Determine the [x, y] coordinate at the center of the cell enclosing the given text.  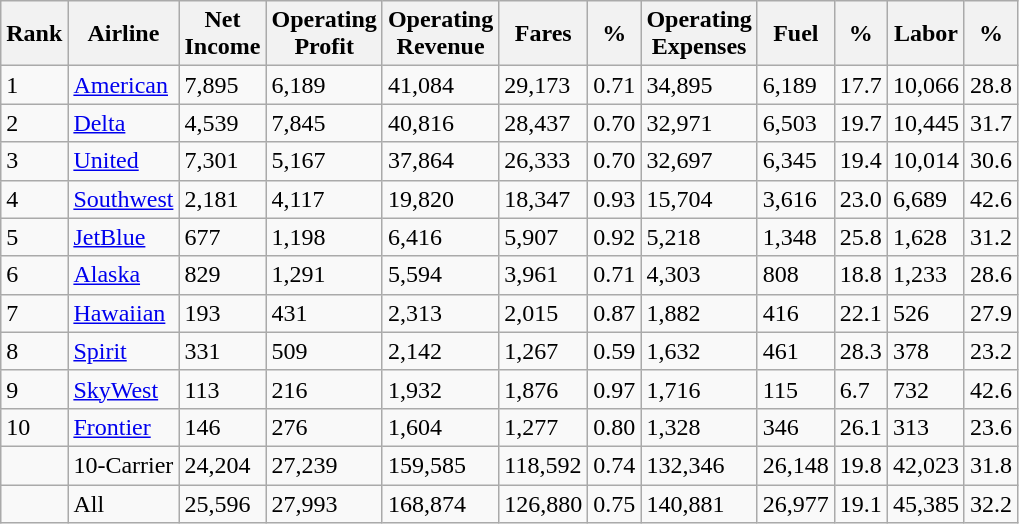
10 [34, 427]
1,348 [796, 237]
1,198 [324, 237]
34,895 [699, 85]
7,895 [222, 85]
2,181 [222, 199]
732 [926, 389]
29,173 [544, 85]
19.7 [860, 123]
0.80 [614, 427]
24,204 [222, 465]
18.8 [860, 275]
0.74 [614, 465]
Frontier [124, 427]
1,233 [926, 275]
159,585 [440, 465]
United [124, 161]
27.9 [990, 313]
7,845 [324, 123]
1,267 [544, 351]
378 [926, 351]
45,385 [926, 503]
0.75 [614, 503]
OperatingRevenue [440, 34]
1,328 [699, 427]
7 [34, 313]
276 [324, 427]
SkyWest [124, 389]
193 [222, 313]
27,993 [324, 503]
19,820 [440, 199]
Delta [124, 123]
19.4 [860, 161]
31.2 [990, 237]
26,148 [796, 465]
28.6 [990, 275]
5,907 [544, 237]
10-Carrier [124, 465]
1,632 [699, 351]
Airline [124, 34]
23.0 [860, 199]
All [124, 503]
0.87 [614, 313]
4,303 [699, 275]
18,347 [544, 199]
509 [324, 351]
808 [796, 275]
5,594 [440, 275]
9 [34, 389]
216 [324, 389]
313 [926, 427]
3,616 [796, 199]
0.92 [614, 237]
7,301 [222, 161]
NetIncome [222, 34]
2 [34, 123]
2,142 [440, 351]
6,503 [796, 123]
32,697 [699, 161]
37,864 [440, 161]
6,416 [440, 237]
Spirit [124, 351]
31.8 [990, 465]
3,961 [544, 275]
25,596 [222, 503]
346 [796, 427]
23.6 [990, 427]
4,117 [324, 199]
23.2 [990, 351]
10,014 [926, 161]
19.1 [860, 503]
6.7 [860, 389]
8 [34, 351]
OperatingExpenses [699, 34]
28.8 [990, 85]
30.6 [990, 161]
1,882 [699, 313]
0.93 [614, 199]
10,445 [926, 123]
26.1 [860, 427]
677 [222, 237]
26,333 [544, 161]
140,881 [699, 503]
American [124, 85]
6 [34, 275]
1,628 [926, 237]
28,437 [544, 123]
32,971 [699, 123]
2,015 [544, 313]
526 [926, 313]
5 [34, 237]
132,346 [699, 465]
115 [796, 389]
829 [222, 275]
OperatingProfit [324, 34]
1 [34, 85]
42,023 [926, 465]
6,345 [796, 161]
Fares [544, 34]
1,604 [440, 427]
4 [34, 199]
26,977 [796, 503]
22.1 [860, 313]
331 [222, 351]
3 [34, 161]
126,880 [544, 503]
5,218 [699, 237]
431 [324, 313]
31.7 [990, 123]
0.59 [614, 351]
146 [222, 427]
25.8 [860, 237]
2,313 [440, 313]
4,539 [222, 123]
40,816 [440, 123]
28.3 [860, 351]
118,592 [544, 465]
1,876 [544, 389]
Hawaiian [124, 313]
168,874 [440, 503]
17.7 [860, 85]
Rank [34, 34]
6,689 [926, 199]
Fuel [796, 34]
19.8 [860, 465]
1,716 [699, 389]
15,704 [699, 199]
41,084 [440, 85]
27,239 [324, 465]
1,932 [440, 389]
0.97 [614, 389]
113 [222, 389]
JetBlue [124, 237]
1,291 [324, 275]
461 [796, 351]
5,167 [324, 161]
1,277 [544, 427]
Alaska [124, 275]
32.2 [990, 503]
10,066 [926, 85]
Labor [926, 34]
Southwest [124, 199]
416 [796, 313]
